Return the (x, y) coordinate for the center point of the cell that contains the specified text.  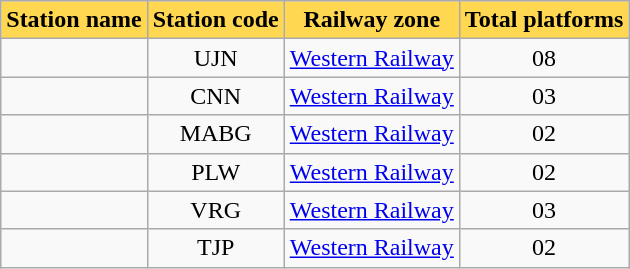
Station code (216, 20)
CNN (216, 96)
MABG (216, 134)
08 (544, 58)
PLW (216, 172)
Total platforms (544, 20)
Station name (74, 20)
TJP (216, 248)
Railway zone (372, 20)
VRG (216, 210)
UJN (216, 58)
